Search for the cell housing the specified text and yield its (x, y) center coordinate. 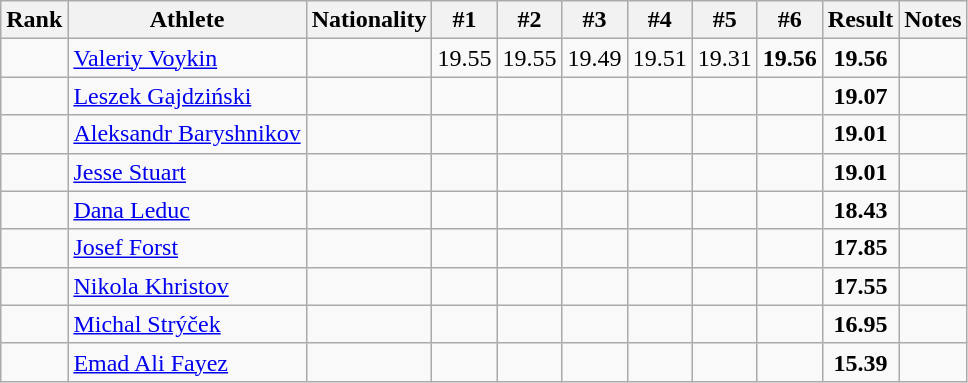
17.55 (860, 286)
Athlete (187, 20)
19.07 (860, 96)
Nationality (369, 20)
Leszek Gajdziński (187, 96)
Aleksandr Baryshnikov (187, 134)
Michal Strýček (187, 324)
Valeriy Voykin (187, 58)
17.85 (860, 248)
19.31 (724, 58)
16.95 (860, 324)
19.51 (660, 58)
#5 (724, 20)
18.43 (860, 210)
Rank (34, 20)
#6 (790, 20)
#2 (530, 20)
#4 (660, 20)
Josef Forst (187, 248)
19.49 (594, 58)
Jesse Stuart (187, 172)
#3 (594, 20)
Result (860, 20)
Dana Leduc (187, 210)
Nikola Khristov (187, 286)
#1 (464, 20)
Emad Ali Fayez (187, 362)
15.39 (860, 362)
Notes (933, 20)
